Provide the [X, Y] coordinate of the cell's center where the given text is located.  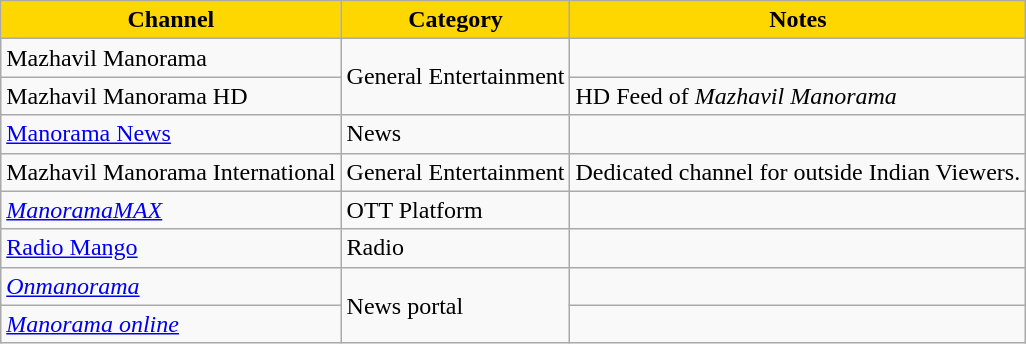
ManoramaMAX [171, 210]
Category [456, 20]
Radio [456, 248]
Notes [798, 20]
News [456, 134]
Manorama online [171, 324]
Channel [171, 20]
Radio Mango [171, 248]
Manorama News [171, 134]
News portal [456, 305]
Mazhavil Manorama International [171, 172]
Dedicated channel for outside Indian Viewers. [798, 172]
Mazhavil Manorama [171, 58]
Onmanorama [171, 286]
OTT Platform [456, 210]
Mazhavil Manorama HD [171, 96]
HD Feed of Mazhavil Manorama [798, 96]
